Return [X, Y] of the center of cell containing provided text 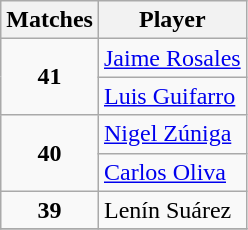
39 [50, 210]
Lenín Suárez [172, 210]
Matches [50, 20]
Player [172, 20]
Carlos Oliva [172, 172]
Nigel Zúniga [172, 134]
Jaime Rosales [172, 58]
40 [50, 153]
41 [50, 77]
Luis Guifarro [172, 96]
